Search for the cell housing the specified text and yield its [X, Y] center coordinate. 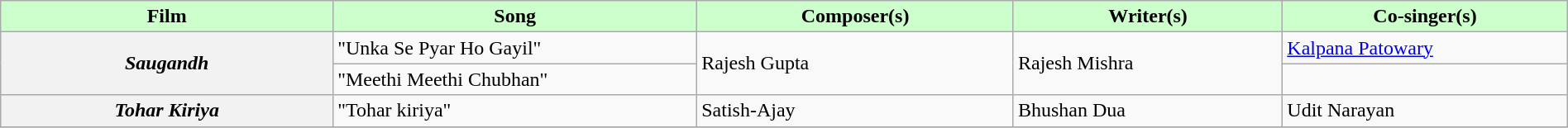
"Unka Se Pyar Ho Gayil" [515, 48]
"Tohar kiriya" [515, 111]
Song [515, 17]
Co-singer(s) [1425, 17]
Saugandh [167, 64]
"Meethi Meethi Chubhan" [515, 79]
Bhushan Dua [1148, 111]
Kalpana Patowary [1425, 48]
Writer(s) [1148, 17]
Rajesh Gupta [855, 64]
Udit Narayan [1425, 111]
Satish-Ajay [855, 111]
Composer(s) [855, 17]
Tohar Kiriya [167, 111]
Rajesh Mishra [1148, 64]
Film [167, 17]
